Output the (x, y) coordinate of the center of the cell containing the given text.  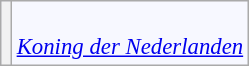
Koning der Nederlanden (130, 34)
